Extract the [x, y] coordinate from the center of the cell holding the provided text.  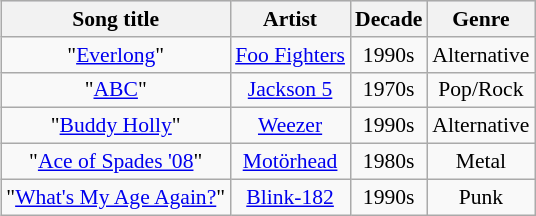
"What's My Age Again?" [116, 197]
Artist [290, 19]
Blink-182 [290, 197]
Weezer [290, 126]
"Everlong" [116, 54]
Jackson 5 [290, 90]
Song title [116, 19]
1980s [388, 161]
Metal [480, 161]
Motörhead [290, 161]
"Ace of Spades '08" [116, 161]
Decade [388, 19]
1970s [388, 90]
Foo Fighters [290, 54]
"ABC" [116, 90]
Genre [480, 19]
Pop/Rock [480, 90]
Punk [480, 197]
"Buddy Holly" [116, 126]
